Identify which cell holds the provided text, then report its [X, Y] central coordinate. 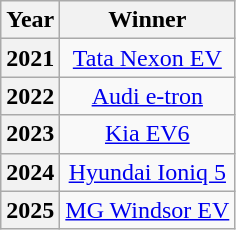
2023 [30, 134]
Winner [148, 20]
2024 [30, 172]
2025 [30, 210]
Audi e-tron [148, 96]
Year [30, 20]
Kia EV6 [148, 134]
Tata Nexon EV [148, 58]
2021 [30, 58]
2022 [30, 96]
Hyundai Ioniq 5 [148, 172]
MG Windsor EV [148, 210]
